Identify which cell holds the provided text, then report its (X, Y) central coordinate. 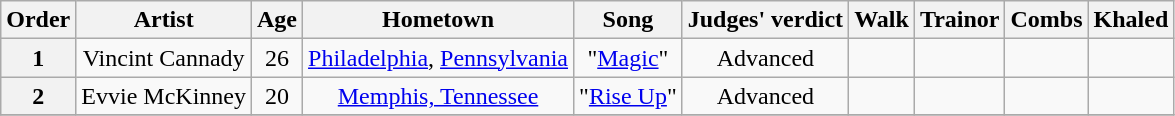
Artist (164, 20)
Vincint Cannady (164, 58)
2 (38, 96)
Evvie McKinney (164, 96)
Combs (1046, 20)
"Magic" (628, 58)
Hometown (438, 20)
Walk (882, 20)
Memphis, Tennessee (438, 96)
26 (276, 58)
1 (38, 58)
Trainor (960, 20)
20 (276, 96)
Judges' verdict (765, 20)
Khaled (1131, 20)
Order (38, 20)
Age (276, 20)
"Rise Up" (628, 96)
Philadelphia, Pennsylvania (438, 58)
Song (628, 20)
